From the cell containing the given text, extract its center point as (X, Y) coordinate. 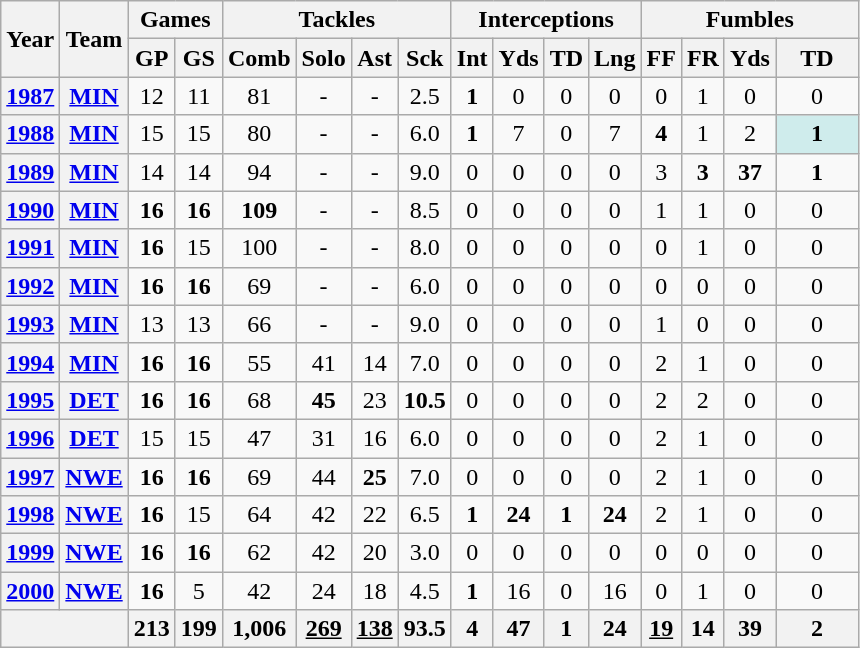
1993 (30, 324)
45 (324, 400)
80 (259, 134)
1988 (30, 134)
FR (702, 58)
1992 (30, 286)
20 (374, 553)
1,006 (259, 629)
22 (374, 515)
1999 (30, 553)
199 (198, 629)
12 (152, 96)
213 (152, 629)
10.5 (424, 400)
Comb (259, 58)
138 (374, 629)
18 (374, 591)
Ast (374, 58)
62 (259, 553)
66 (259, 324)
3.0 (424, 553)
6.5 (424, 515)
Solo (324, 58)
Int (472, 58)
5 (198, 591)
GP (152, 58)
1987 (30, 96)
Team (94, 39)
4.5 (424, 591)
11 (198, 96)
Lng (615, 58)
100 (259, 248)
109 (259, 210)
8.5 (424, 210)
FF (661, 58)
31 (324, 438)
1989 (30, 172)
8.0 (424, 248)
1996 (30, 438)
37 (750, 172)
Sck (424, 58)
Games (175, 20)
19 (661, 629)
Interceptions (546, 20)
64 (259, 515)
1995 (30, 400)
81 (259, 96)
GS (198, 58)
Year (30, 39)
1994 (30, 362)
94 (259, 172)
1990 (30, 210)
44 (324, 477)
Tackles (336, 20)
23 (374, 400)
1997 (30, 477)
2000 (30, 591)
Fumbles (750, 20)
2.5 (424, 96)
55 (259, 362)
25 (374, 477)
1991 (30, 248)
41 (324, 362)
269 (324, 629)
1998 (30, 515)
68 (259, 400)
93.5 (424, 629)
39 (750, 629)
